Find where the given text appears and provide that cell's center as (X, Y) coordinate. 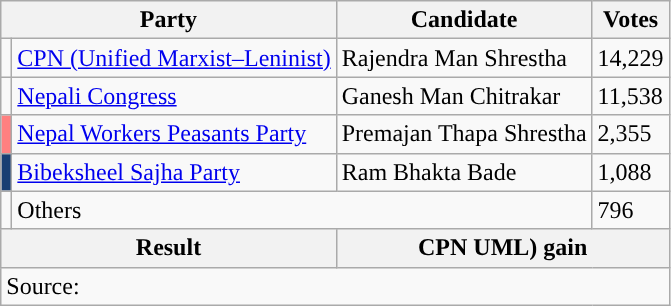
Result (168, 248)
Others (302, 210)
Party (168, 20)
CPN (Unified Marxist–Leninist) (174, 58)
Nepali Congress (174, 96)
Nepal Workers Peasants Party (174, 134)
2,355 (630, 134)
1,088 (630, 172)
Ram Bhakta Bade (464, 172)
Rajendra Man Shrestha (464, 58)
Ganesh Man Chitrakar (464, 96)
Premajan Thapa Shrestha (464, 134)
14,229 (630, 58)
Votes (630, 20)
Source: (335, 286)
11,538 (630, 96)
Candidate (464, 20)
CPN UML) gain (502, 248)
Bibeksheel Sajha Party (174, 172)
796 (630, 210)
